From the cell containing the given text, extract its center point as [x, y] coordinate. 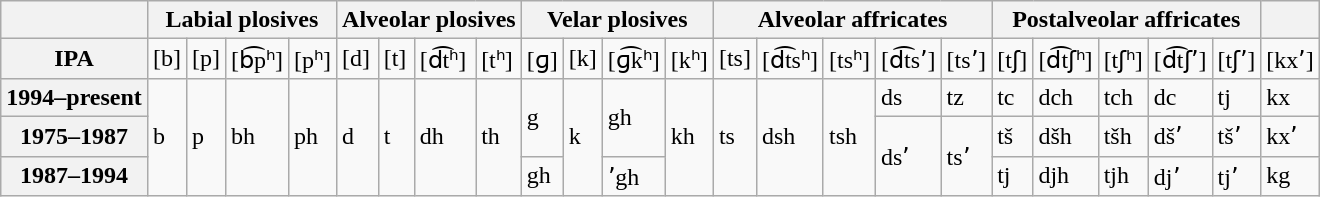
dch [1066, 97]
Alveolar plosives [430, 20]
[ɡ] [542, 59]
tsʼ [966, 156]
kh [689, 136]
tšʼ [1236, 136]
kxʼ [1290, 136]
tsh [849, 136]
b [166, 136]
[tsʼ] [966, 59]
[p] [206, 59]
Postalveolar affricates [1126, 20]
[d] [358, 59]
dšʼ [1180, 136]
[tʃʼ] [1236, 59]
p [206, 136]
ʼgh [634, 176]
[d͡tʰ] [445, 59]
ph [313, 136]
tš [1012, 136]
IPA [74, 59]
t [396, 136]
[b͡pʰ] [256, 59]
dc [1180, 97]
djh [1066, 176]
kg [1290, 176]
[d͡tsʰ] [790, 59]
Velar plosives [617, 20]
tjh [1123, 176]
[t] [396, 59]
Alveolar affricates [852, 20]
kx [1290, 97]
[ts] [734, 59]
tšh [1123, 136]
1975–1987 [74, 136]
k [582, 136]
th [499, 136]
[k] [582, 59]
ds [909, 97]
djʼ [1180, 176]
[ɡ͡kʰ] [634, 59]
ts [734, 136]
[kʰ] [689, 59]
dšh [1066, 136]
1987–1994 [74, 176]
[tsʰ] [849, 59]
tz [966, 97]
tch [1123, 97]
[d͡tʃʰ] [1066, 59]
[kxʼ] [1290, 59]
tjʼ [1236, 176]
g [542, 117]
[tʰ] [499, 59]
dsh [790, 136]
[pʰ] [313, 59]
Labial plosives [242, 20]
[d͡tʃʼ] [1180, 59]
dh [445, 136]
[b] [166, 59]
bh [256, 136]
dsʼ [909, 156]
1994–present [74, 97]
tc [1012, 97]
[d͡tsʼ] [909, 59]
d [358, 136]
[tʃ] [1012, 59]
[tʃʰ] [1123, 59]
